Provide the [X, Y] coordinate of the cell's center where the given text is located.  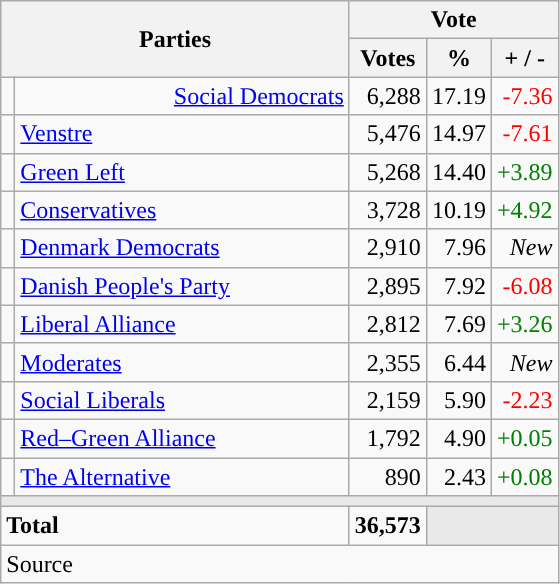
7.69 [458, 324]
Social Democrats [182, 96]
Conservatives [182, 210]
7.96 [458, 248]
17.19 [458, 96]
2,895 [388, 286]
+4.92 [524, 210]
1,792 [388, 438]
Liberal Alliance [182, 324]
The Alternative [182, 477]
2,812 [388, 324]
+0.08 [524, 477]
6,288 [388, 96]
Source [280, 564]
4.90 [458, 438]
2,910 [388, 248]
Danish People's Party [182, 286]
Total [176, 526]
Votes [388, 58]
-7.61 [524, 134]
Moderates [182, 362]
Social Liberals [182, 400]
3,728 [388, 210]
Red–Green Alliance [182, 438]
-2.23 [524, 400]
890 [388, 477]
5.90 [458, 400]
+3.89 [524, 172]
+ / - [524, 58]
Venstre [182, 134]
+3.26 [524, 324]
5,268 [388, 172]
Parties [176, 39]
14.97 [458, 134]
Denmark Democrats [182, 248]
14.40 [458, 172]
7.92 [458, 286]
-6.08 [524, 286]
36,573 [388, 526]
Green Left [182, 172]
-7.36 [524, 96]
+0.05 [524, 438]
Vote [454, 20]
5,476 [388, 134]
2.43 [458, 477]
10.19 [458, 210]
% [458, 58]
6.44 [458, 362]
2,355 [388, 362]
2,159 [388, 400]
